Identify which cell holds the provided text, then report its (x, y) central coordinate. 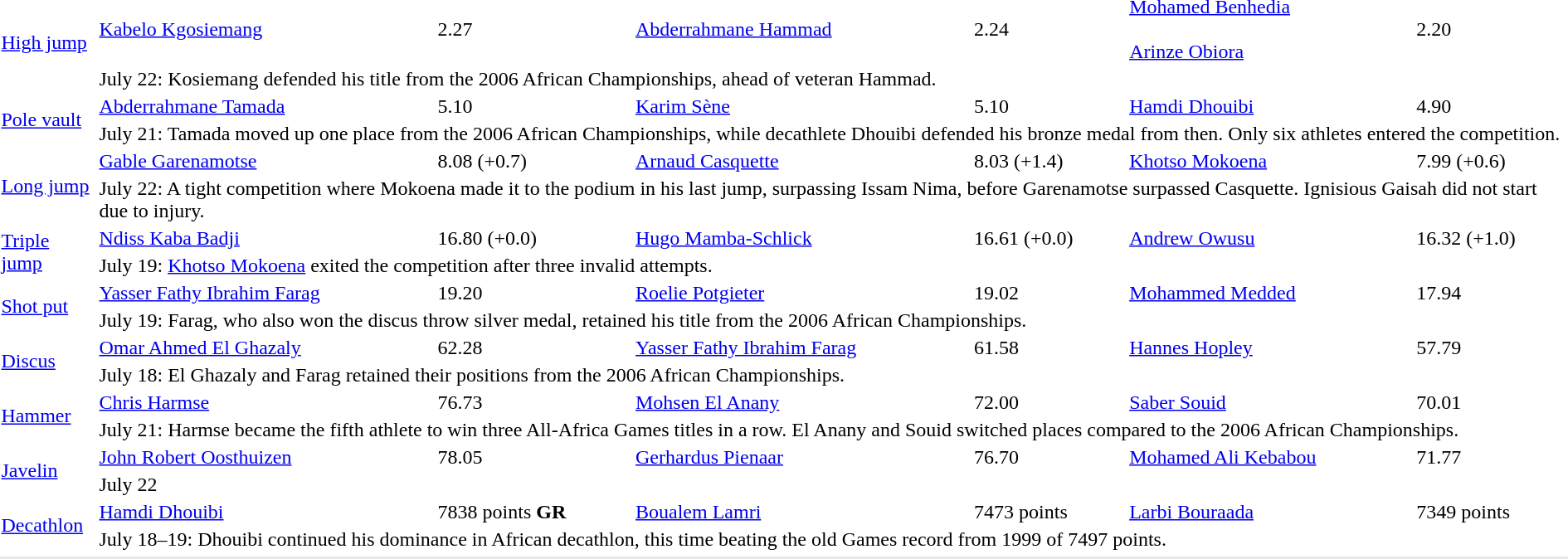
Long jump (48, 186)
Saber Souid (1271, 402)
78.05 (534, 457)
Triple jump (48, 252)
70.01 (1492, 402)
19.20 (534, 293)
Andrew Owusu (1271, 238)
Khotso Mokoena (1271, 161)
17.94 (1492, 293)
7.99 (+0.6) (1492, 161)
71.77 (1492, 457)
72.00 (1049, 402)
7838 points GR (534, 512)
July 22 (833, 484)
July 22: Kosiemang defended his title from the 2006 African Championships, ahead of veteran Hammad. (833, 79)
Decathlon (48, 526)
Abderrahmane Tamada (265, 106)
Gerhardus Pienaar (803, 457)
July 19: Farag, who also won the discus throw silver medal, retained his title from the 2006 African Championships. (833, 320)
Larbi Bouraada (1271, 512)
Discus (48, 362)
Ndiss Kaba Badji (265, 238)
8.03 (+1.4) (1049, 161)
Pole vault (48, 119)
Shot put (48, 307)
July 18: El Ghazaly and Farag retained their positions from the 2006 African Championships. (833, 375)
7349 points (1492, 512)
Omar Ahmed El Ghazaly (265, 348)
July 19: Khotso Mokoena exited the competition after three invalid attempts. (833, 265)
John Robert Oosthuizen (265, 457)
Karim Sène (803, 106)
61.58 (1049, 348)
Boualem Lamri (803, 512)
Mohsen El Anany (803, 402)
July 18–19: Dhouibi continued his dominance in African decathlon, this time beating the old Games record from 1999 of 7497 points. (833, 539)
7473 points (1049, 512)
Javelin (48, 471)
57.79 (1492, 348)
16.80 (+0.0) (534, 238)
Gable Garenamotse (265, 161)
16.32 (+1.0) (1492, 238)
76.70 (1049, 457)
Mohamed Ali Kebabou (1271, 457)
76.73 (534, 402)
62.28 (534, 348)
Hannes Hopley (1271, 348)
Roelie Potgieter (803, 293)
19.02 (1049, 293)
4.90 (1492, 106)
Hammer (48, 416)
16.61 (+0.0) (1049, 238)
Arnaud Casquette (803, 161)
Chris Harmse (265, 402)
8.08 (+0.7) (534, 161)
Mohammed Medded (1271, 293)
Hugo Mamba-Schlick (803, 238)
